Extract the [x, y] coordinate from the center of the cell holding the provided text.  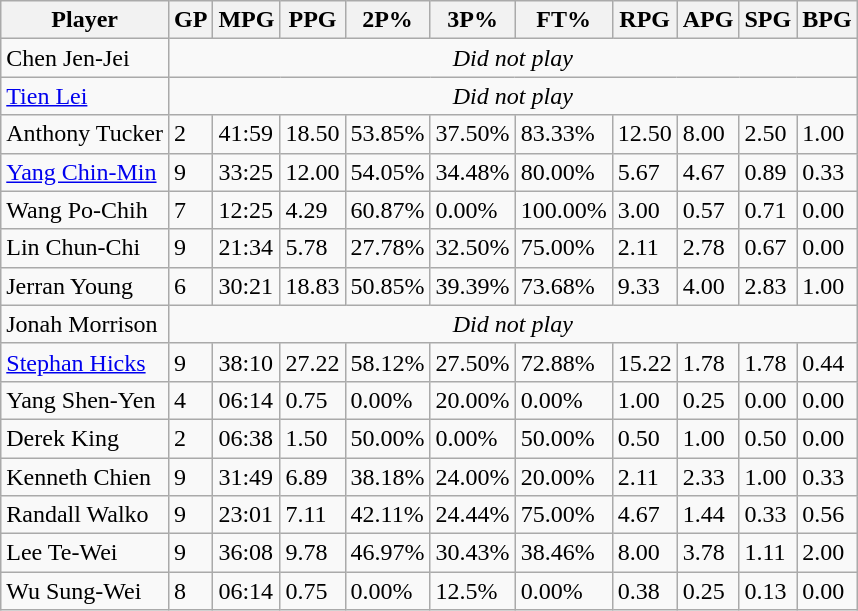
37.50% [472, 134]
Chen Jen-Jei [85, 58]
4 [190, 400]
Jonah Morrison [85, 324]
Wang Po-Chih [85, 210]
0.13 [768, 591]
SPG [768, 20]
12.00 [312, 172]
Randall Walko [85, 515]
7 [190, 210]
24.00% [472, 477]
5.78 [312, 248]
06:38 [246, 438]
Anthony Tucker [85, 134]
27.50% [472, 362]
6 [190, 286]
8 [190, 591]
0.71 [768, 210]
60.87% [388, 210]
5.67 [644, 172]
BPG [827, 20]
Wu Sung-Wei [85, 591]
0.38 [644, 591]
1.11 [768, 553]
3.00 [644, 210]
27.22 [312, 362]
MPG [246, 20]
39.39% [472, 286]
53.85% [388, 134]
80.00% [564, 172]
1.44 [708, 515]
9.78 [312, 553]
54.05% [388, 172]
31:49 [246, 477]
APG [708, 20]
FT% [564, 20]
2P% [388, 20]
12.5% [472, 591]
Stephan Hicks [85, 362]
41:59 [246, 134]
1.50 [312, 438]
83.33% [564, 134]
100.00% [564, 210]
33:25 [246, 172]
50.85% [388, 286]
24.44% [472, 515]
0.89 [768, 172]
38:10 [246, 362]
0.56 [827, 515]
9.33 [644, 286]
PPG [312, 20]
Player [85, 20]
GP [190, 20]
36:08 [246, 553]
18.50 [312, 134]
RPG [644, 20]
23:01 [246, 515]
21:34 [246, 248]
6.89 [312, 477]
18.83 [312, 286]
Yang Shen-Yen [85, 400]
4.29 [312, 210]
38.46% [564, 553]
Jerran Young [85, 286]
0.57 [708, 210]
2.83 [768, 286]
34.48% [472, 172]
Tien Lei [85, 96]
2.78 [708, 248]
73.68% [564, 286]
7.11 [312, 515]
2.33 [708, 477]
3P% [472, 20]
Yang Chin-Min [85, 172]
Derek King [85, 438]
27.78% [388, 248]
Lin Chun-Chi [85, 248]
32.50% [472, 248]
4.00 [708, 286]
0.44 [827, 362]
3.78 [708, 553]
58.12% [388, 362]
12.50 [644, 134]
38.18% [388, 477]
30.43% [472, 553]
15.22 [644, 362]
Lee Te-Wei [85, 553]
2.00 [827, 553]
42.11% [388, 515]
46.97% [388, 553]
30:21 [246, 286]
0.67 [768, 248]
Kenneth Chien [85, 477]
12:25 [246, 210]
2.50 [768, 134]
72.88% [564, 362]
